Return [X, Y] of the center of cell containing provided text 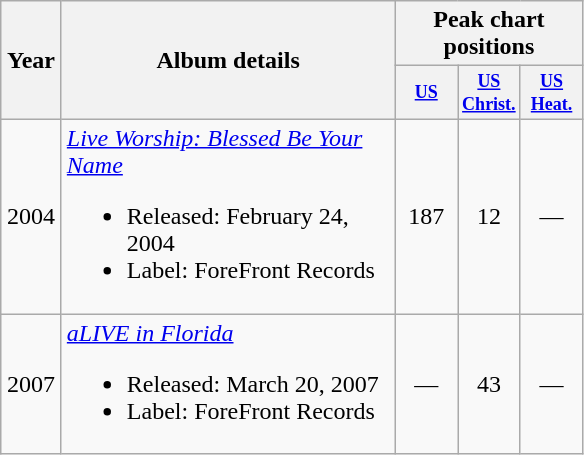
US [426, 93]
USHeat. [552, 93]
Live Worship: Blessed Be Your NameReleased: February 24, 2004Label: ForeFront Records [228, 216]
12 [490, 216]
2004 [32, 216]
2007 [32, 384]
187 [426, 216]
aLIVE in FloridaReleased: March 20, 2007Label: ForeFront Records [228, 384]
43 [490, 384]
Peak chart positions [489, 34]
Album details [228, 60]
Year [32, 60]
USChrist. [490, 93]
